Locate the cell with the specified text and output its [X, Y] center coordinate. 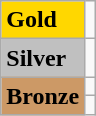
Gold [43, 20]
Bronze [43, 96]
Silver [43, 58]
